From the cell containing the given text, extract its center point as (x, y) coordinate. 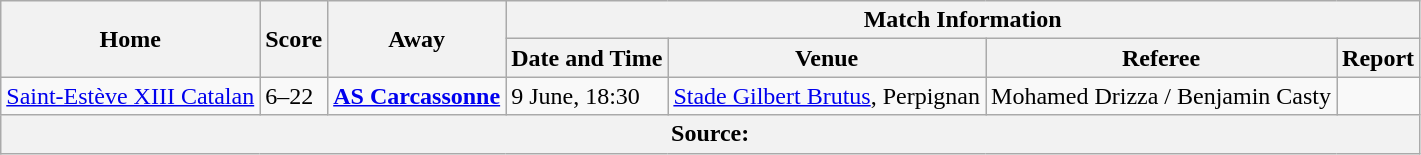
Date and Time (587, 58)
Saint-Estève XIII Catalan (130, 96)
Mohamed Drizza / Benjamin Casty (1162, 96)
Source: (710, 134)
AS Carcassonne (417, 96)
Score (294, 39)
Report (1378, 58)
Venue (827, 58)
Stade Gilbert Brutus, Perpignan (827, 96)
Away (417, 39)
Referee (1162, 58)
Match Information (963, 20)
Home (130, 39)
9 June, 18:30 (587, 96)
6–22 (294, 96)
